Detect which cell encompasses the target text, then output its (X, Y) center coordinate. 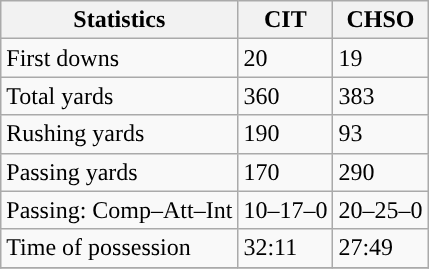
Rushing yards (120, 134)
Time of possession (120, 248)
CIT (286, 20)
290 (380, 172)
190 (286, 134)
170 (286, 172)
Passing: Comp–Att–Int (120, 210)
360 (286, 96)
383 (380, 96)
93 (380, 134)
27:49 (380, 248)
20 (286, 58)
Total yards (120, 96)
First downs (120, 58)
Statistics (120, 20)
10–17–0 (286, 210)
19 (380, 58)
CHSO (380, 20)
32:11 (286, 248)
20–25–0 (380, 210)
Passing yards (120, 172)
